Return [X, Y] of the center of cell containing provided text 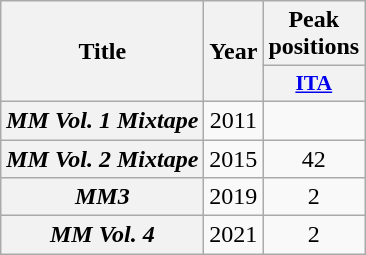
ITA [314, 84]
MM3 [102, 197]
2021 [234, 235]
MM Vol. 1 Mixtape [102, 120]
42 [314, 159]
Year [234, 52]
2011 [234, 120]
Peak positions [314, 34]
MM Vol. 4 [102, 235]
MM Vol. 2 Mixtape [102, 159]
Title [102, 52]
2019 [234, 197]
2015 [234, 159]
